Detect which cell encompasses the target text, then output its [x, y] center coordinate. 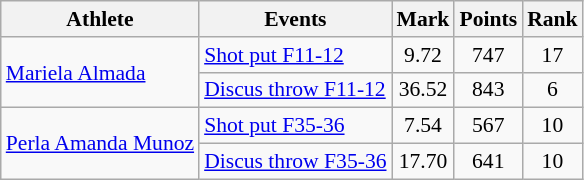
Mariela Almada [100, 72]
747 [488, 55]
36.52 [424, 90]
Rank [552, 19]
Points [488, 19]
Discus throw F35-36 [295, 162]
Discus throw F11-12 [295, 90]
Events [295, 19]
567 [488, 126]
7.54 [424, 126]
Mark [424, 19]
843 [488, 90]
Shot put F11-12 [295, 55]
Athlete [100, 19]
9.72 [424, 55]
17.70 [424, 162]
Shot put F35-36 [295, 126]
17 [552, 55]
641 [488, 162]
Perla Amanda Munoz [100, 144]
6 [552, 90]
